Search for the cell housing the specified text and yield its [X, Y] center coordinate. 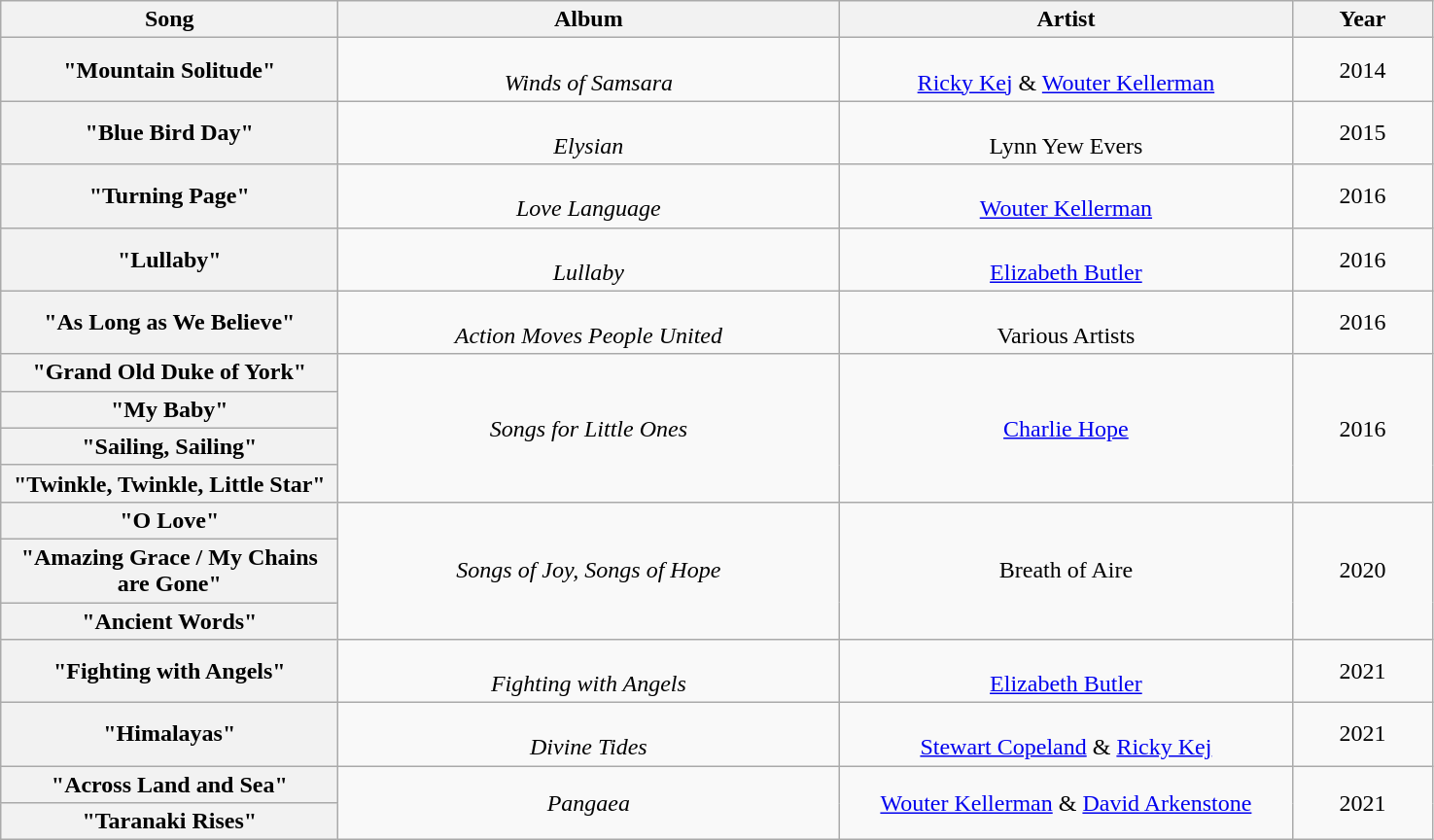
Lynn Yew Evers [1066, 132]
Action Moves People United [589, 323]
"As Long as We Believe" [169, 323]
Song [169, 19]
"Ancient Words" [169, 621]
Various Artists [1066, 323]
"My Baby" [169, 409]
Breath of Aire [1066, 570]
Elysian [589, 132]
"Sailing, Sailing" [169, 446]
Album [589, 19]
Artist [1066, 19]
Stewart Copeland & Ricky Kej [1066, 735]
Divine Tides [589, 735]
Ricky Kej & Wouter Kellerman [1066, 70]
2020 [1363, 570]
"Taranaki Rises" [169, 822]
2014 [1363, 70]
"Lullaby" [169, 259]
Pangaea [589, 803]
"Across Land and Sea" [169, 785]
Songs of Joy, Songs of Hope [589, 570]
Wouter Kellerman & David Arkenstone [1066, 803]
Charlie Hope [1066, 428]
"Fighting with Angels" [169, 671]
Lullaby [589, 259]
"Blue Bird Day" [169, 132]
Winds of Samsara [589, 70]
Songs for Little Ones [589, 428]
"Mountain Solitude" [169, 70]
Love Language [589, 196]
"Turning Page" [169, 196]
"Amazing Grace / My Chains are Gone" [169, 570]
Fighting with Angels [589, 671]
Wouter Kellerman [1066, 196]
"Twinkle, Twinkle, Little Star" [169, 483]
2015 [1363, 132]
"Grand Old Duke of York" [169, 372]
Year [1363, 19]
"Himalayas" [169, 735]
"O Love" [169, 520]
